Identify which cell holds the provided text, then report its (X, Y) central coordinate. 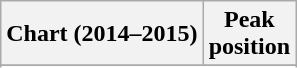
Chart (2014–2015) (102, 34)
Peakposition (249, 34)
